Return (x, y) of the center of cell containing provided text 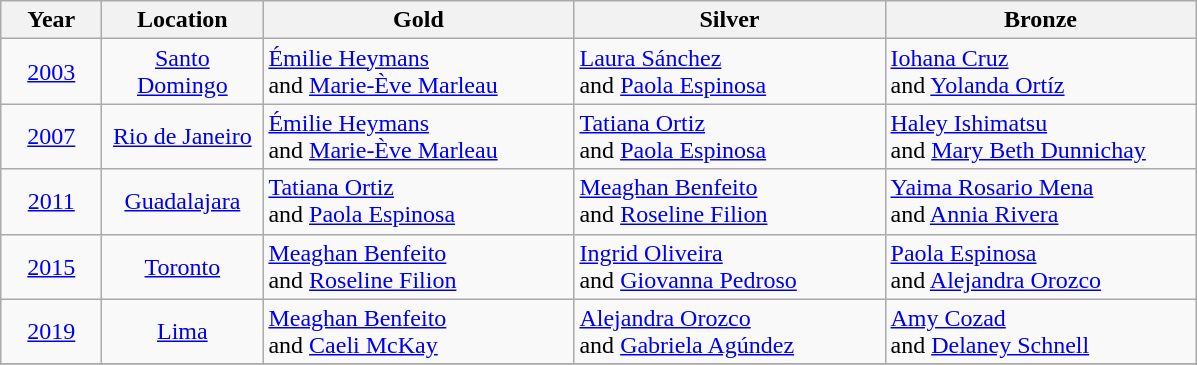
Alejandra Orozcoand Gabriela Agúndez (730, 332)
2015 (52, 266)
Guadalajara (182, 202)
Paola Espinosaand Alejandra Orozco (1040, 266)
2019 (52, 332)
2011 (52, 202)
Location (182, 20)
Meaghan Benfeitoand Caeli McKay (418, 332)
Year (52, 20)
Laura Sánchezand Paola Espinosa (730, 72)
Bronze (1040, 20)
Toronto (182, 266)
Silver (730, 20)
Haley Ishimatsuand Mary Beth Dunnichay (1040, 136)
2007 (52, 136)
Amy Cozadand Delaney Schnell (1040, 332)
Lima (182, 332)
2003 (52, 72)
Ingrid Oliveiraand Giovanna Pedroso (730, 266)
Rio de Janeiro (182, 136)
Gold (418, 20)
Santo Domingo (182, 72)
Yaima Rosario Menaand Annia Rivera (1040, 202)
Iohana Cruzand Yolanda Ortíz (1040, 72)
